Capture the cell that displays the provided text and extract its [x, y] central coordinate. 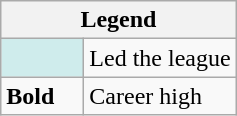
Led the league [160, 58]
Bold [42, 96]
Career high [160, 96]
Legend [118, 20]
